From the cell containing the given text, extract its center point as [x, y] coordinate. 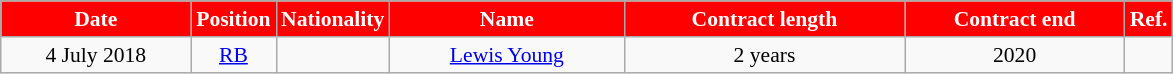
Name [506, 19]
Position [234, 19]
Nationality [332, 19]
Contract end [1015, 19]
2 years [764, 55]
4 July 2018 [96, 55]
Ref. [1149, 19]
RB [234, 55]
Date [96, 19]
Lewis Young [506, 55]
Contract length [764, 19]
2020 [1015, 55]
